Pinpoint the cell where the given text exists, returning its [x, y] midpoint coordinate. 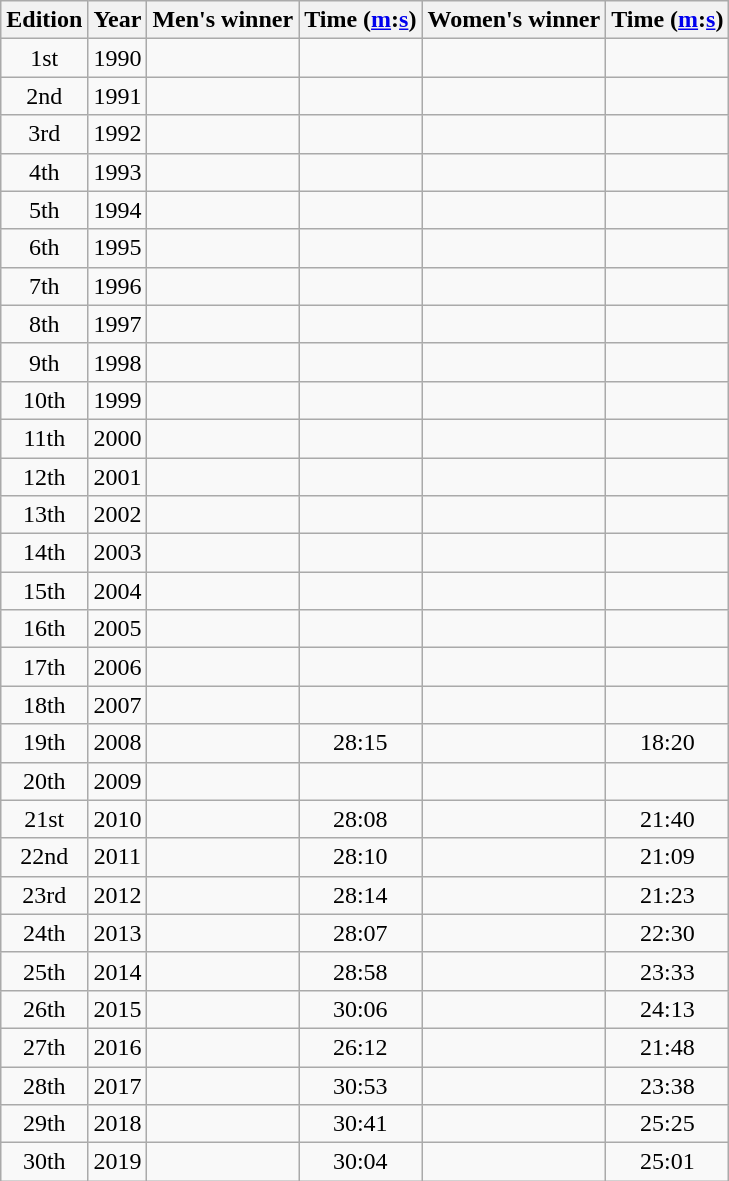
30:04 [360, 1162]
1998 [118, 362]
2000 [118, 438]
2017 [118, 1085]
21st [44, 819]
25th [44, 971]
2003 [118, 553]
22:30 [668, 933]
Year [118, 20]
9th [44, 362]
2009 [118, 781]
25:25 [668, 1124]
30th [44, 1162]
1996 [118, 286]
18th [44, 705]
15th [44, 591]
2011 [118, 857]
29th [44, 1124]
30:41 [360, 1124]
30:53 [360, 1085]
1994 [118, 210]
2nd [44, 96]
23:33 [668, 971]
21:09 [668, 857]
1993 [118, 172]
10th [44, 400]
28:58 [360, 971]
13th [44, 515]
28th [44, 1085]
1995 [118, 248]
3rd [44, 134]
26:12 [360, 1047]
1992 [118, 134]
12th [44, 477]
8th [44, 324]
6th [44, 248]
Women's winner [514, 20]
2002 [118, 515]
2007 [118, 705]
2016 [118, 1047]
1990 [118, 58]
1997 [118, 324]
Men's winner [223, 20]
22nd [44, 857]
23rd [44, 895]
1999 [118, 400]
14th [44, 553]
2015 [118, 1009]
2008 [118, 743]
25:01 [668, 1162]
2001 [118, 477]
1st [44, 58]
2005 [118, 629]
4th [44, 172]
2013 [118, 933]
1991 [118, 96]
20th [44, 781]
2018 [118, 1124]
21:40 [668, 819]
2012 [118, 895]
16th [44, 629]
28:08 [360, 819]
2019 [118, 1162]
2006 [118, 667]
11th [44, 438]
17th [44, 667]
2014 [118, 971]
7th [44, 286]
Edition [44, 20]
30:06 [360, 1009]
24th [44, 933]
28:14 [360, 895]
21:23 [668, 895]
2010 [118, 819]
2004 [118, 591]
28:10 [360, 857]
5th [44, 210]
21:48 [668, 1047]
26th [44, 1009]
18:20 [668, 743]
27th [44, 1047]
28:07 [360, 933]
28:15 [360, 743]
19th [44, 743]
24:13 [668, 1009]
23:38 [668, 1085]
